From the cell containing the given text, extract its center point as [x, y] coordinate. 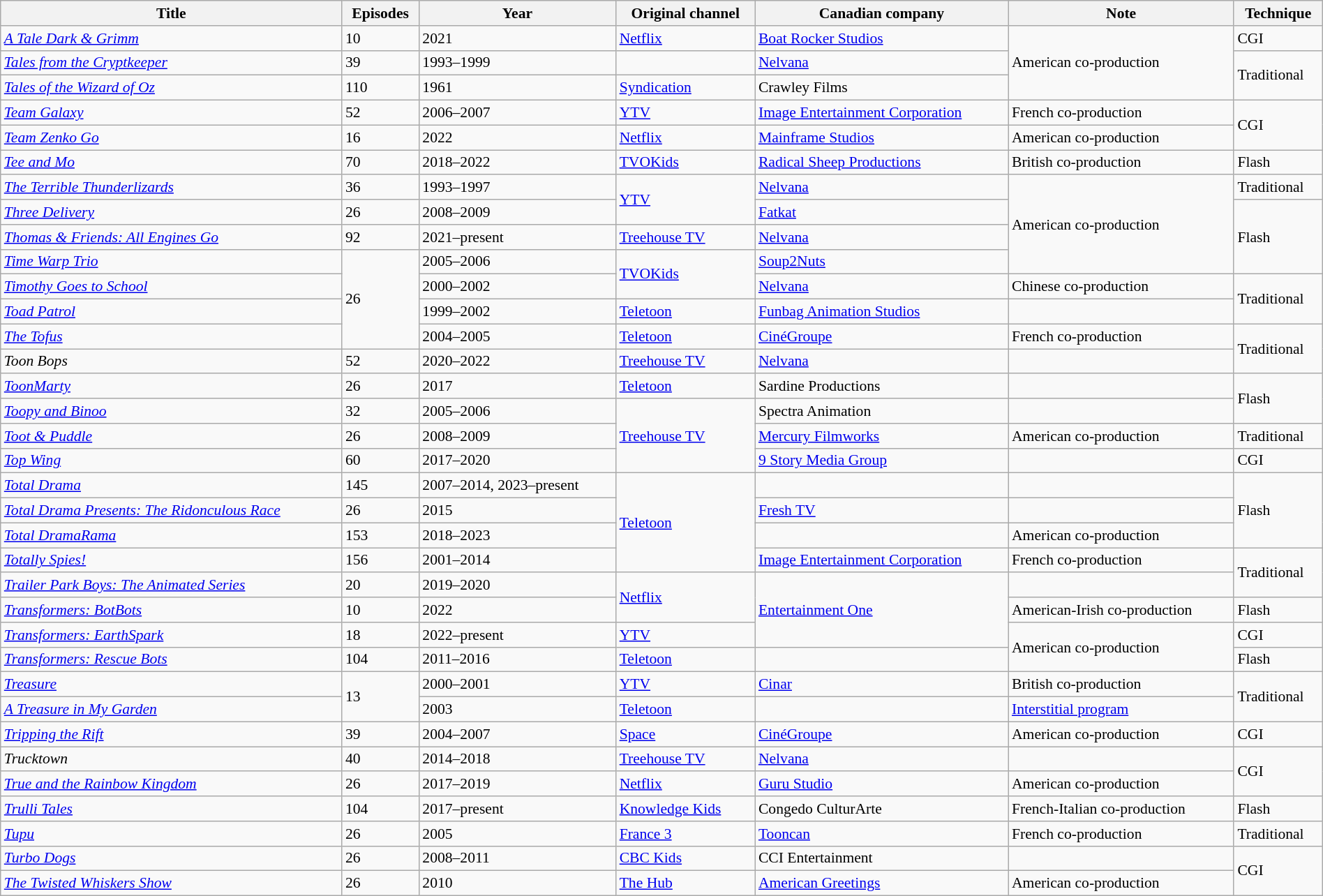
Chinese co-production [1121, 287]
1993–1997 [517, 188]
Guru Studio [882, 784]
American Greetings [882, 883]
French-Italian co-production [1121, 809]
18 [380, 635]
Toot & Puddle [172, 436]
CCI Entertainment [882, 858]
Treasure [172, 685]
The Terrible Thunderlizards [172, 188]
Title [172, 13]
Turbo Dogs [172, 858]
40 [380, 759]
2004–2005 [517, 336]
2007–2014, 2023–present [517, 486]
Trucktown [172, 759]
92 [380, 237]
Funbag Animation Studios [882, 312]
Cinar [882, 685]
2008–2011 [517, 858]
Boat Rocker Studios [882, 38]
2017–present [517, 809]
2006–2007 [517, 113]
2017–2020 [517, 461]
153 [380, 535]
70 [380, 163]
Transformers: Rescue Bots [172, 659]
Trulli Tales [172, 809]
Toad Patrol [172, 312]
2021–present [517, 237]
Team Galaxy [172, 113]
Three Delivery [172, 212]
Totally Spies! [172, 560]
2014–2018 [517, 759]
20 [380, 585]
2018–2022 [517, 163]
2010 [517, 883]
Radical Sheep Productions [882, 163]
Canadian company [882, 13]
2011–2016 [517, 659]
Trailer Park Boys: The Animated Series [172, 585]
The Hub [685, 883]
110 [380, 88]
Tooncan [882, 834]
2017 [517, 387]
32 [380, 411]
True and the Rainbow Kingdom [172, 784]
2019–2020 [517, 585]
Toon Bops [172, 361]
Entertainment One [882, 610]
2001–2014 [517, 560]
Space [685, 734]
2000–2002 [517, 287]
2005 [517, 834]
Toopy and Binoo [172, 411]
Fatkat [882, 212]
Total Drama [172, 486]
Original channel [685, 13]
Episodes [380, 13]
Mainframe Studios [882, 137]
Thomas & Friends: All Engines Go [172, 237]
Crawley Films [882, 88]
A Tale Dark & Grimm [172, 38]
2003 [517, 710]
Year [517, 13]
Soup2Nuts [882, 262]
Syndication [685, 88]
Timothy Goes to School [172, 287]
1999–2002 [517, 312]
156 [380, 560]
Spectra Animation [882, 411]
Tales from the Cryptkeeper [172, 63]
2021 [517, 38]
Total Drama Presents: The Ridonculous Race [172, 511]
2004–2007 [517, 734]
2000–2001 [517, 685]
Sardine Productions [882, 387]
American-Irish co-production [1121, 610]
60 [380, 461]
Transformers: BotBots [172, 610]
Congedo CulturArte [882, 809]
Time Warp Trio [172, 262]
2020–2022 [517, 361]
Tee and Mo [172, 163]
Tripping the Rift [172, 734]
Top Wing [172, 461]
9 Story Media Group [882, 461]
Total DramaRama [172, 535]
ToonMarty [172, 387]
Mercury Filmworks [882, 436]
CBC Kids [685, 858]
1993–1999 [517, 63]
The Tofus [172, 336]
Knowledge Kids [685, 809]
1961 [517, 88]
36 [380, 188]
Tupu [172, 834]
145 [380, 486]
Tales of the Wizard of Oz [172, 88]
2017–2019 [517, 784]
13 [380, 696]
A Treasure in My Garden [172, 710]
France 3 [685, 834]
Note [1121, 13]
Technique [1278, 13]
2015 [517, 511]
Transformers: EarthSpark [172, 635]
16 [380, 137]
Team Zenko Go [172, 137]
2022–present [517, 635]
Interstitial program [1121, 710]
The Twisted Whiskers Show [172, 883]
2018–2023 [517, 535]
Fresh TV [882, 511]
